Find where the given text appears and provide that cell's center as [X, Y] coordinate. 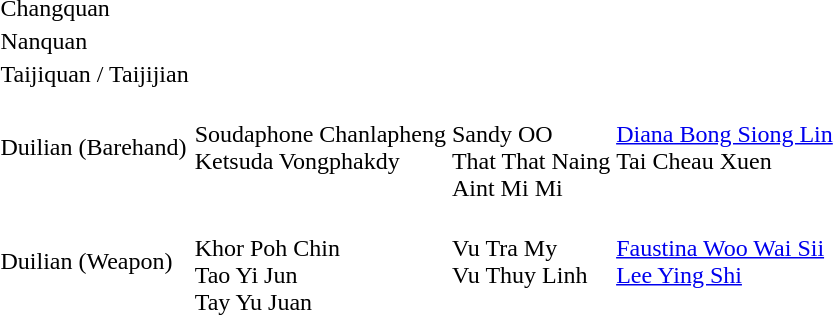
Sandy OOThat That NaingAint Mi Mi [530, 148]
Soudaphone ChanlaphengKetsuda Vongphakdy [320, 148]
